Locate the cell with the specified text and output its [X, Y] center coordinate. 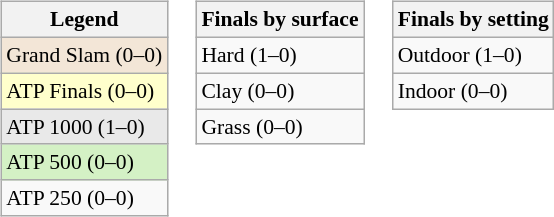
ATP Finals (0–0) [84, 91]
Indoor (0–0) [474, 91]
Legend [84, 20]
Finals by surface [280, 20]
Grand Slam (0–0) [84, 55]
ATP 500 (0–0) [84, 162]
Clay (0–0) [280, 91]
Hard (1–0) [280, 55]
ATP 1000 (1–0) [84, 127]
Outdoor (1–0) [474, 55]
Grass (0–0) [280, 127]
Finals by setting [474, 20]
ATP 250 (0–0) [84, 198]
